Determine the (x, y) coordinate at the center of the cell enclosing the given text.  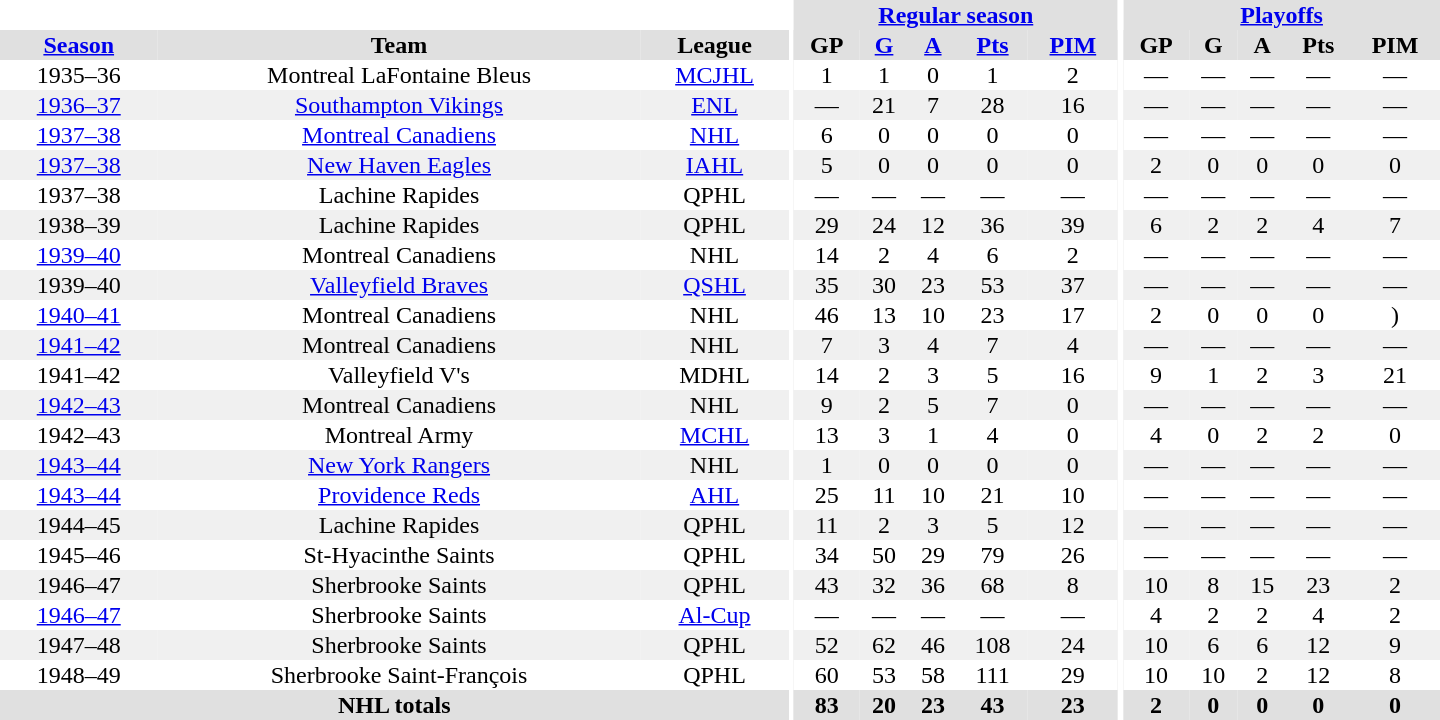
Valleyfield V's (398, 375)
) (1395, 315)
QSHL (715, 285)
Providence Reds (398, 495)
MDHL (715, 375)
AHL (715, 495)
MCJHL (715, 75)
79 (992, 555)
83 (827, 705)
15 (1262, 585)
Season (78, 45)
League (715, 45)
39 (1073, 225)
17 (1073, 315)
1945–46 (78, 555)
Valleyfield Braves (398, 285)
28 (992, 105)
60 (827, 675)
1940–41 (78, 315)
1935–36 (78, 75)
25 (827, 495)
26 (1073, 555)
37 (1073, 285)
Team (398, 45)
50 (884, 555)
MCHL (715, 435)
Montreal Army (398, 435)
New Haven Eagles (398, 165)
111 (992, 675)
Al-Cup (715, 615)
NHL totals (394, 705)
Montreal LaFontaine Bleus (398, 75)
108 (992, 645)
32 (884, 585)
Southampton Vikings (398, 105)
68 (992, 585)
IAHL (715, 165)
1936–37 (78, 105)
58 (932, 675)
Playoffs (1282, 15)
34 (827, 555)
1948–49 (78, 675)
New York Rangers (398, 465)
ENL (715, 105)
Regular season (956, 15)
1938–39 (78, 225)
30 (884, 285)
20 (884, 705)
35 (827, 285)
52 (827, 645)
1947–48 (78, 645)
Sherbrooke Saint-François (398, 675)
St-Hyacinthe Saints (398, 555)
1944–45 (78, 525)
62 (884, 645)
